Locate the cell with the specified text and output its [X, Y] center coordinate. 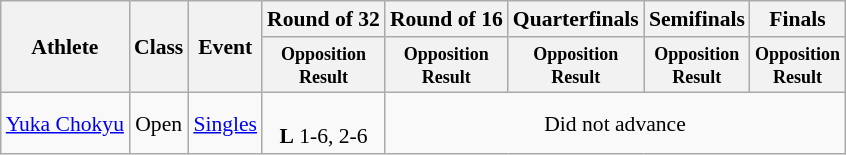
Class [158, 47]
Event [225, 47]
Quarterfinals [576, 19]
Round of 32 [324, 19]
L 1-6, 2-6 [324, 124]
Singles [225, 124]
Semifinals [697, 19]
Open [158, 124]
Did not advance [615, 124]
Yuka Chokyu [65, 124]
Finals [798, 19]
Athlete [65, 47]
Round of 16 [446, 19]
